From the cell containing the given text, extract its center point as [X, Y] coordinate. 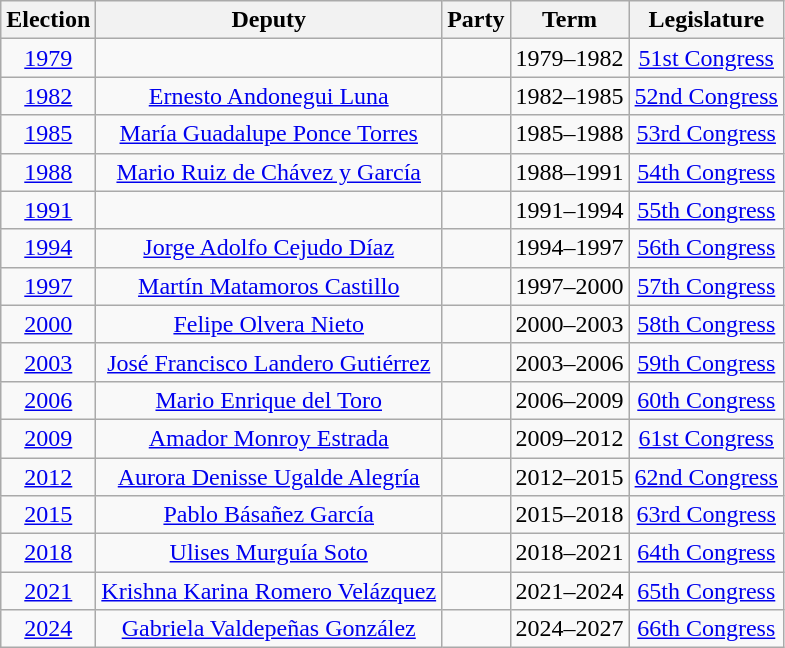
Felipe Olvera Nieto [269, 324]
Martín Matamoros Castillo [269, 286]
José Francisco Landero Gutiérrez [269, 362]
2003 [48, 362]
60th Congress [706, 400]
1985–1988 [570, 134]
1988–1991 [570, 172]
1991–1994 [570, 210]
57th Congress [706, 286]
62nd Congress [706, 477]
2021–2024 [570, 591]
2024 [48, 629]
Election [48, 20]
2006–2009 [570, 400]
59th Congress [706, 362]
2015 [48, 515]
2006 [48, 400]
2003–2006 [570, 362]
Jorge Adolfo Cejudo Díaz [269, 248]
2015–2018 [570, 515]
63rd Congress [706, 515]
51st Congress [706, 58]
Legislature [706, 20]
1997–2000 [570, 286]
María Guadalupe Ponce Torres [269, 134]
2009–2012 [570, 438]
1991 [48, 210]
61st Congress [706, 438]
52nd Congress [706, 96]
54th Congress [706, 172]
Mario Enrique del Toro [269, 400]
Krishna Karina Romero Velázquez [269, 591]
1994–1997 [570, 248]
2000–2003 [570, 324]
2009 [48, 438]
Deputy [269, 20]
1982–1985 [570, 96]
2012–2015 [570, 477]
1982 [48, 96]
53rd Congress [706, 134]
Aurora Denisse Ugalde Alegría [269, 477]
56th Congress [706, 248]
Pablo Básañez García [269, 515]
2000 [48, 324]
Ulises Murguía Soto [269, 553]
1979–1982 [570, 58]
65th Congress [706, 591]
66th Congress [706, 629]
2012 [48, 477]
Party [476, 20]
1979 [48, 58]
55th Congress [706, 210]
Gabriela Valdepeñas González [269, 629]
Term [570, 20]
1994 [48, 248]
1985 [48, 134]
64th Congress [706, 553]
2018–2021 [570, 553]
58th Congress [706, 324]
Ernesto Andonegui Luna [269, 96]
2024–2027 [570, 629]
Mario Ruiz de Chávez y García [269, 172]
Amador Monroy Estrada [269, 438]
1988 [48, 172]
2018 [48, 553]
2021 [48, 591]
1997 [48, 286]
